Identify which cell holds the provided text, then report its [x, y] central coordinate. 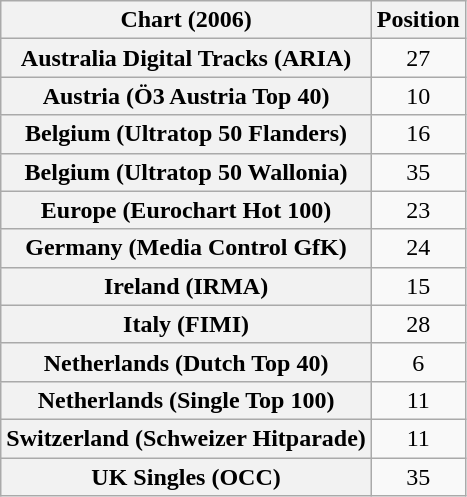
Australia Digital Tracks (ARIA) [186, 58]
Chart (2006) [186, 20]
Europe (Eurochart Hot 100) [186, 210]
15 [418, 286]
Switzerland (Schweizer Hitparade) [186, 438]
27 [418, 58]
Germany (Media Control GfK) [186, 248]
Italy (FIMI) [186, 324]
Belgium (Ultratop 50 Wallonia) [186, 172]
Ireland (IRMA) [186, 286]
10 [418, 96]
Netherlands (Dutch Top 40) [186, 362]
Netherlands (Single Top 100) [186, 400]
Austria (Ö3 Austria Top 40) [186, 96]
23 [418, 210]
6 [418, 362]
28 [418, 324]
Position [418, 20]
16 [418, 134]
Belgium (Ultratop 50 Flanders) [186, 134]
UK Singles (OCC) [186, 477]
24 [418, 248]
